Identify which cell holds the provided text, then report its (X, Y) central coordinate. 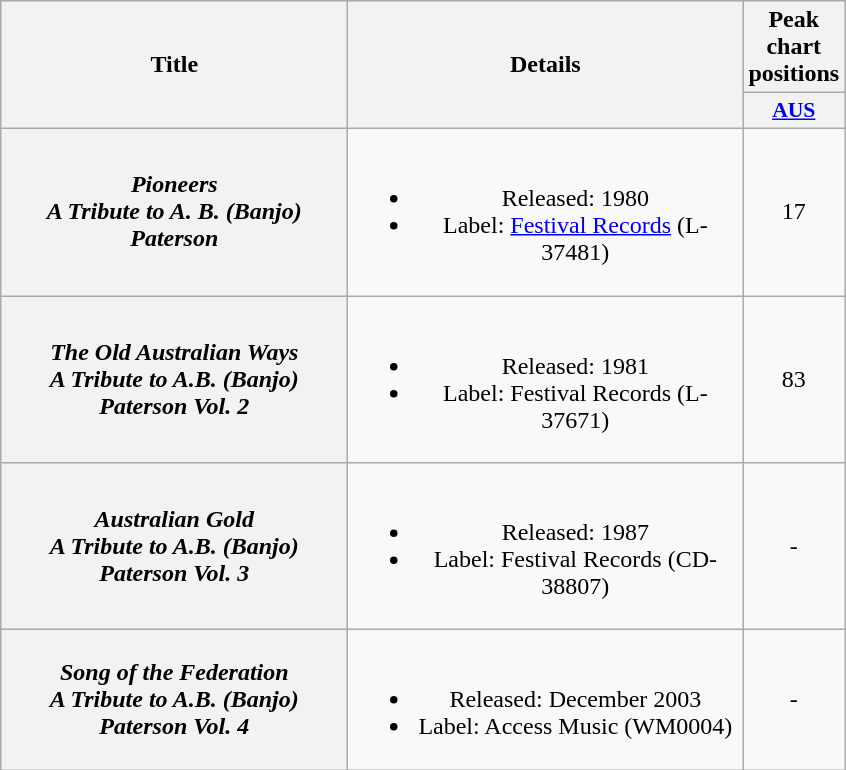
83 (794, 380)
The Old Australian Ways A Tribute to A.B. (Banjo) Paterson Vol. 2 (174, 380)
17 (794, 212)
Song of the Federation A Tribute to A.B. (Banjo) Paterson Vol. 4 (174, 700)
Pioneers A Tribute to A. B. (Banjo) Paterson (174, 212)
Title (174, 65)
Peak chart positions (794, 47)
Australian Gold A Tribute to A.B. (Banjo) Paterson Vol. 3 (174, 546)
Released: December 2003Label: Access Music (WM0004) (546, 700)
Released: 1981Label: Festival Records (L-37671) (546, 380)
AUS (794, 111)
Details (546, 65)
Released: 1987Label: Festival Records (CD-38807) (546, 546)
Released: 1980Label: Festival Records (L-37481) (546, 212)
